Scan for the cell matching the given text and deliver its (x, y) coordinate at center. 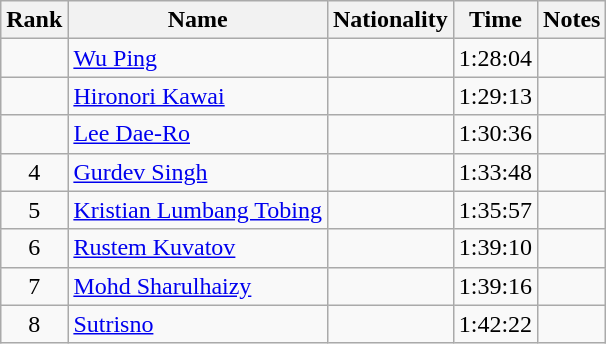
Wu Ping (198, 58)
1:30:36 (495, 134)
1:28:04 (495, 58)
Sutrisno (198, 324)
8 (34, 324)
Kristian Lumbang Tobing (198, 210)
1:35:57 (495, 210)
Rank (34, 20)
Name (198, 20)
6 (34, 248)
1:29:13 (495, 96)
Mohd Sharulhaizy (198, 286)
1:39:10 (495, 248)
7 (34, 286)
Notes (572, 20)
Hironori Kawai (198, 96)
1:33:48 (495, 172)
Nationality (390, 20)
1:42:22 (495, 324)
4 (34, 172)
Rustem Kuvatov (198, 248)
Time (495, 20)
Gurdev Singh (198, 172)
Lee Dae-Ro (198, 134)
1:39:16 (495, 286)
5 (34, 210)
